Scan for the cell matching the given text and deliver its (x, y) coordinate at center. 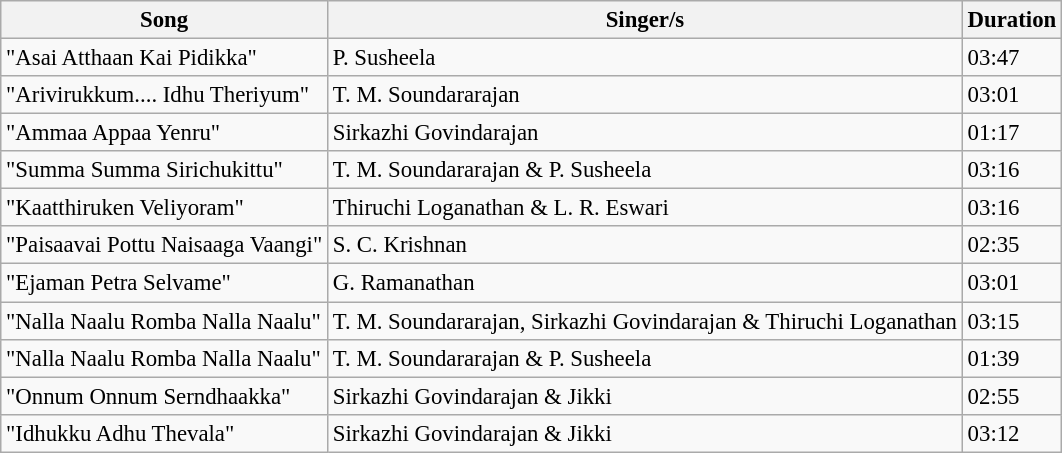
Singer/s (646, 20)
"Arivirukkum.... Idhu Theriyum" (164, 95)
01:17 (1012, 133)
"Paisaavai Pottu Naisaaga Vaangi" (164, 245)
G. Ramanathan (646, 283)
03:12 (1012, 433)
P. Susheela (646, 58)
"Kaatthiruken Veliyoram" (164, 208)
01:39 (1012, 358)
"Ammaa Appaa Yenru" (164, 133)
"Summa Summa Sirichukittu" (164, 170)
T. M. Soundararajan, Sirkazhi Govindarajan & Thiruchi Loganathan (646, 321)
03:15 (1012, 321)
S. C. Krishnan (646, 245)
02:35 (1012, 245)
02:55 (1012, 396)
"Onnum Onnum Serndhaakka" (164, 396)
03:47 (1012, 58)
"Asai Atthaan Kai Pidikka" (164, 58)
T. M. Soundararajan (646, 95)
Sirkazhi Govindarajan (646, 133)
Thiruchi Loganathan & L. R. Eswari (646, 208)
"Idhukku Adhu Thevala" (164, 433)
Duration (1012, 20)
"Ejaman Petra Selvame" (164, 283)
Song (164, 20)
